Return (X, Y) of the center of cell containing provided text 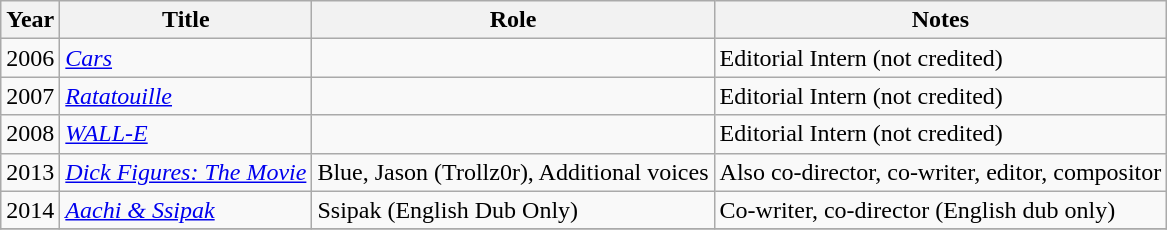
Dick Figures: The Movie (186, 172)
2008 (30, 134)
2014 (30, 210)
2007 (30, 96)
Ratatouille (186, 96)
Cars (186, 58)
Co-writer, co-director (English dub only) (940, 210)
2013 (30, 172)
Title (186, 20)
Also co-director, co-writer, editor, compositor (940, 172)
Ssipak (English Dub Only) (513, 210)
Aachi & Ssipak (186, 210)
Blue, Jason (Trollz0r), Additional voices (513, 172)
Notes (940, 20)
Role (513, 20)
2006 (30, 58)
WALL-E (186, 134)
Year (30, 20)
